For the text-containing cell, return its midpoint in (x, y) coordinate format. 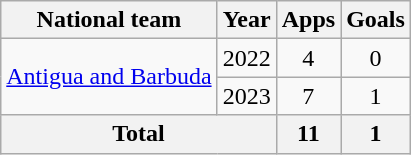
Apps (308, 20)
Total (138, 134)
Goals (376, 20)
4 (308, 58)
2023 (246, 96)
Year (246, 20)
7 (308, 96)
2022 (246, 58)
11 (308, 134)
Antigua and Barbuda (109, 77)
National team (109, 20)
0 (376, 58)
